Determine the (X, Y) coordinate at the center of the cell enclosing the given text.  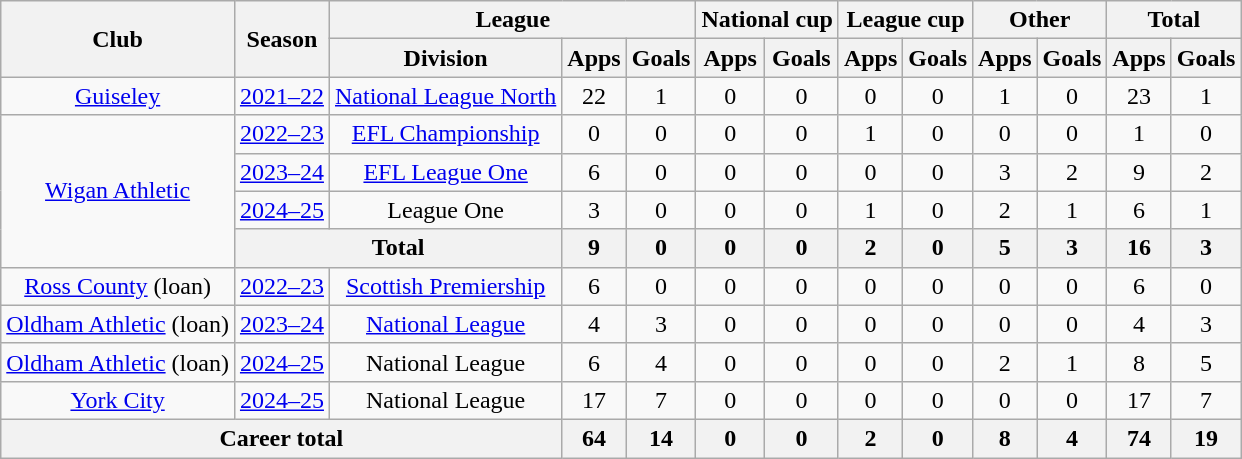
National cup (767, 20)
Scottish Premiership (445, 286)
Division (445, 58)
23 (1139, 96)
74 (1139, 438)
EFL League One (445, 172)
League (512, 20)
League One (445, 210)
Season (282, 39)
Wigan Athletic (118, 191)
22 (594, 96)
64 (594, 438)
Ross County (loan) (118, 286)
York City (118, 400)
Other (1040, 20)
Club (118, 39)
League cup (905, 20)
2021–22 (282, 96)
EFL Championship (445, 134)
16 (1139, 248)
Career total (282, 438)
19 (1206, 438)
Guiseley (118, 96)
14 (661, 438)
National League North (445, 96)
